Return [X, Y] of the center of cell containing provided text 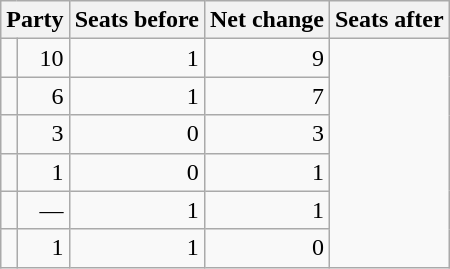
Net change [266, 20]
Seats after [389, 20]
7 [266, 96]
10 [43, 58]
6 [43, 96]
9 [266, 58]
Party [35, 20]
Seats before [136, 20]
— [43, 210]
